Find where the given text appears and provide that cell's center as (X, Y) coordinate. 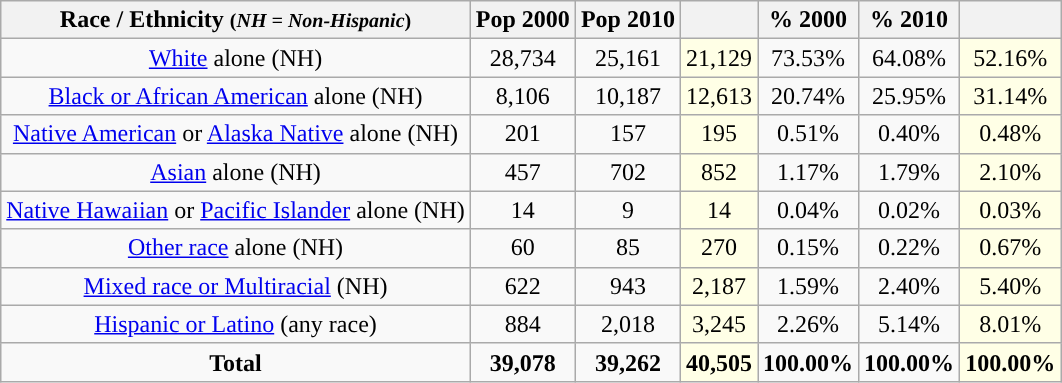
2.26% (808, 324)
0.15% (808, 248)
943 (628, 286)
8.01% (1010, 324)
852 (718, 172)
73.53% (808, 58)
25.95% (910, 96)
195 (718, 134)
21,129 (718, 58)
Asian alone (NH) (236, 172)
0.48% (1010, 134)
5.14% (910, 324)
39,078 (522, 362)
Native American or Alaska Native alone (NH) (236, 134)
Black or African American alone (NH) (236, 96)
Hispanic or Latino (any race) (236, 324)
8,106 (522, 96)
60 (522, 248)
884 (522, 324)
2.10% (1010, 172)
40,505 (718, 362)
28,734 (522, 58)
1.17% (808, 172)
20.74% (808, 96)
0.04% (808, 210)
10,187 (628, 96)
0.03% (1010, 210)
702 (628, 172)
Total (236, 362)
White alone (NH) (236, 58)
0.22% (910, 248)
85 (628, 248)
0.51% (808, 134)
1.59% (808, 286)
1.79% (910, 172)
2,018 (628, 324)
201 (522, 134)
2.40% (910, 286)
3,245 (718, 324)
0.40% (910, 134)
Mixed race or Multiracial (NH) (236, 286)
% 2000 (808, 20)
622 (522, 286)
457 (522, 172)
Other race alone (NH) (236, 248)
Pop 2000 (522, 20)
Race / Ethnicity (NH = Non-Hispanic) (236, 20)
% 2010 (910, 20)
52.16% (1010, 58)
157 (628, 134)
0.67% (1010, 248)
64.08% (910, 58)
25,161 (628, 58)
12,613 (718, 96)
0.02% (910, 210)
9 (628, 210)
39,262 (628, 362)
Pop 2010 (628, 20)
Native Hawaiian or Pacific Islander alone (NH) (236, 210)
5.40% (1010, 286)
270 (718, 248)
31.14% (1010, 96)
2,187 (718, 286)
